For the text-containing cell, return its midpoint in [x, y] coordinate format. 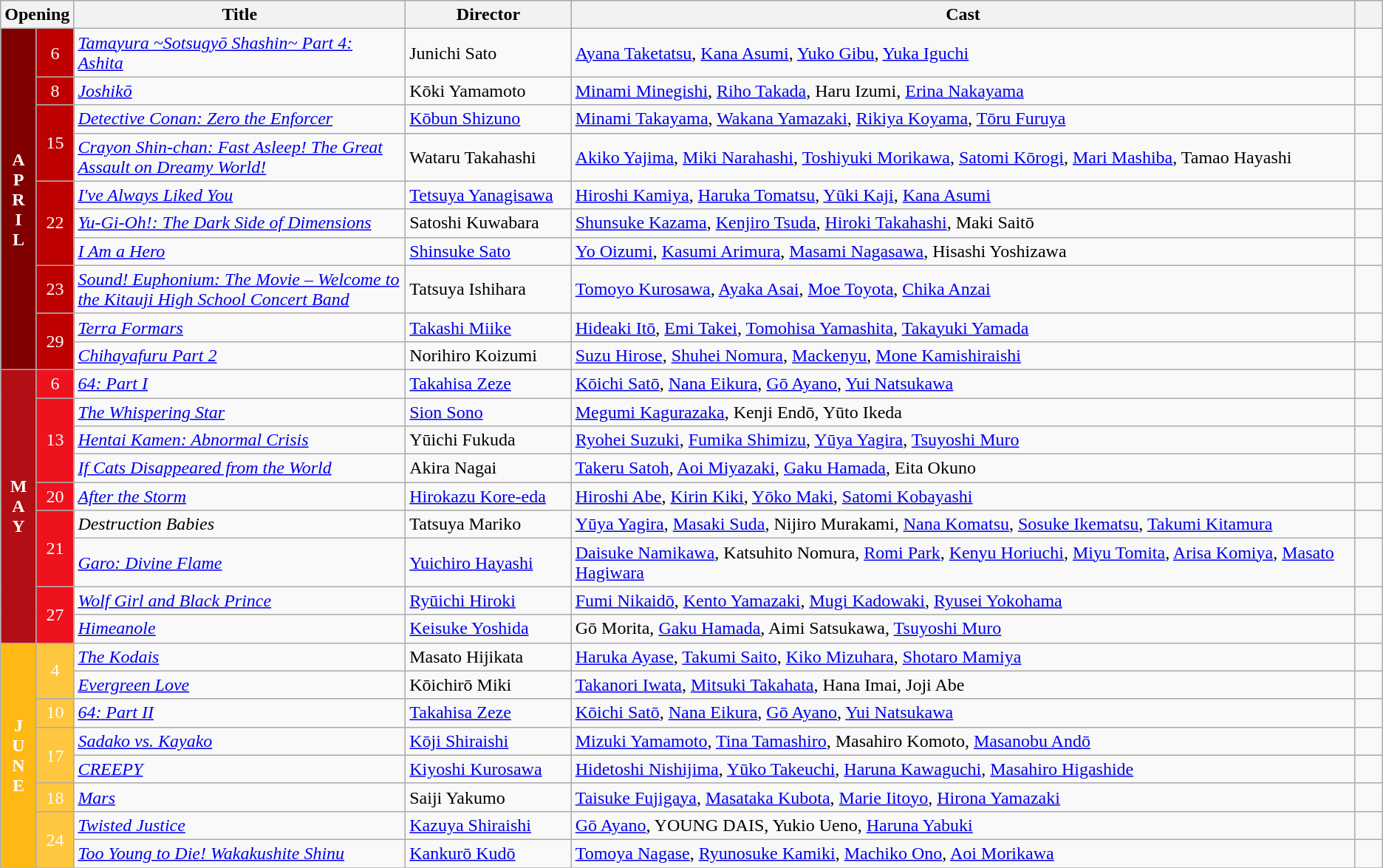
Tomoyo Kurosawa, Ayaka Asai, Moe Toyota, Chika Anzai [963, 290]
Tomoya Nagase, Ryunosuke Kamiki, Machiko Ono, Aoi Morikawa [963, 853]
Hiroshi Abe, Kirin Kiki, Yōko Maki, Satomi Kobayashi [963, 496]
JUNE [19, 755]
Title [239, 15]
Keisuke Yoshida [488, 629]
Hidetoshi Nishijima, Yūko Takeuchi, Haruna Kawaguchi, Masahiro Higashide [963, 769]
Hentai Kamen: Abnormal Crisis [239, 440]
Director [488, 15]
Detective Conan: Zero the Enforcer [239, 119]
Kōichirō Miki [488, 685]
Masato Hijikata [488, 657]
Mars [239, 797]
Tatsuya Mariko [488, 524]
22 [55, 223]
Shinsuke Sato [488, 251]
I Am a Hero [239, 251]
Yu-Gi-Oh!: The Dark Side of Dimensions [239, 223]
Fumi Nikaidō, Kento Yamazaki, Mugi Kadowaki, Ryusei Yokohama [963, 601]
Kōbun Shizuno [488, 119]
17 [55, 755]
Himeanole [239, 629]
Garo: Divine Flame [239, 563]
Joshikō [239, 91]
21 [55, 548]
20 [55, 496]
Junichi Sato [488, 53]
Gō Morita, Gaku Hamada, Aimi Satsukawa, Tsuyoshi Muro [963, 629]
Kōki Yamamoto [488, 91]
Takashi Miike [488, 327]
10 [55, 713]
Sadako vs. Kayako [239, 741]
The Whispering Star [239, 411]
Yūichi Fukuda [488, 440]
Destruction Babies [239, 524]
Megumi Kagurazaka, Kenji Endō, Yūto Ikeda [963, 411]
Shunsuke Kazama, Kenjiro Tsuda, Hiroki Takahashi, Maki Saitō [963, 223]
Takanori Iwata, Mitsuki Takahata, Hana Imai, Joji Abe [963, 685]
8 [55, 91]
MAY [19, 506]
15 [55, 143]
Tetsuya Yanagisawa [488, 195]
Ayana Taketatsu, Kana Asumi, Yuko Gibu, Yuka Iguchi [963, 53]
Minami Takayama, Wakana Yamazaki, Rikiya Koyama, Tōru Furuya [963, 119]
24 [55, 839]
Kiyoshi Kurosawa [488, 769]
Minami Minegishi, Riho Takada, Haru Izumi, Erina Nakayama [963, 91]
Tatsuya Ishihara [488, 290]
Gō Ayano, YOUNG DAIS, Yukio Ueno, Haruna Yabuki [963, 825]
I've Always Liked You [239, 195]
Suzu Hirose, Shuhei Nomura, Mackenyu, Mone Kamishiraishi [963, 355]
Too Young to Die! Wakakushite Shinu [239, 853]
23 [55, 290]
Daisuke Namikawa, Katsuhito Nomura, Romi Park, Kenyu Horiuchi, Miyu Tomita, Arisa Komiya, Masato Hagiwara [963, 563]
Terra Formars [239, 327]
Yuichiro Hayashi [488, 563]
Chihayafuru Part 2 [239, 355]
Cast [963, 15]
Satoshi Kuwabara [488, 223]
4 [55, 671]
Crayon Shin-chan: Fast Asleep! The Great Assault on Dreamy World! [239, 157]
Kankurō Kudō [488, 853]
The Kodais [239, 657]
27 [55, 615]
CREEPY [239, 769]
64: Part I [239, 383]
Yo Oizumi, Kasumi Arimura, Masami Nagasawa, Hisashi Yoshizawa [963, 251]
Haruka Ayase, Takumi Saito, Kiko Mizuhara, Shotaro Mamiya [963, 657]
Ryohei Suzuki, Fumika Shimizu, Yūya Yagira, Tsuyoshi Muro [963, 440]
Kazuya Shiraishi [488, 825]
Evergreen Love [239, 685]
Mizuki Yamamoto, Tina Tamashiro, Masahiro Komoto, Masanobu Andō [963, 741]
Hiroshi Kamiya, Haruka Tomatsu, Yūki Kaji, Kana Asumi [963, 195]
Akiko Yajima, Miki Narahashi, Toshiyuki Morikawa, Satomi Kōrogi, Mari Mashiba, Tamao Hayashi [963, 157]
After the Storm [239, 496]
Norihiro Koizumi [488, 355]
18 [55, 797]
Kōji Shiraishi [488, 741]
Tamayura ~Sotsugyō Shashin~ Part 4: Ashita [239, 53]
Ryūichi Hiroki [488, 601]
APRIL [19, 199]
Taisuke Fujigaya, Masataka Kubota, Marie Iitoyo, Hirona Yamazaki [963, 797]
13 [55, 440]
Sion Sono [488, 411]
Twisted Justice [239, 825]
29 [55, 341]
Opening [37, 15]
If Cats Disappeared from the World [239, 468]
Hideaki Itō, Emi Takei, Tomohisa Yamashita, Takayuki Yamada [963, 327]
Wataru Takahashi [488, 157]
64: Part II [239, 713]
Akira Nagai [488, 468]
Wolf Girl and Black Prince [239, 601]
Takeru Satoh, Aoi Miyazaki, Gaku Hamada, Eita Okuno [963, 468]
Yūya Yagira, Masaki Suda, Nijiro Murakami, Nana Komatsu, Sosuke Ikematsu, Takumi Kitamura [963, 524]
Sound! Euphonium: The Movie – Welcome to the Kitauji High School Concert Band [239, 290]
Saiji Yakumo [488, 797]
Hirokazu Kore-eda [488, 496]
